Extract the [x, y] coordinate from the center of the cell holding the provided text.  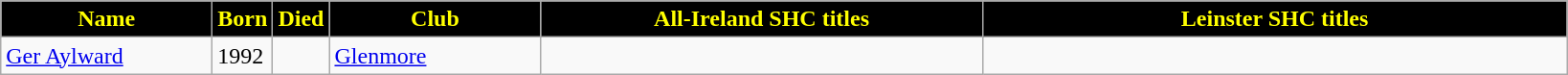
Leinster SHC titles [1275, 19]
Born [243, 19]
Ger Aylward [107, 56]
All-Ireland SHC titles [762, 19]
Glenmore [435, 56]
1992 [243, 56]
Died [301, 19]
Name [107, 19]
Club [435, 19]
